From the cell containing the given text, extract its center point as [x, y] coordinate. 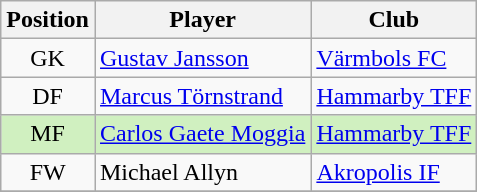
Värmbols FC [394, 58]
Position [48, 20]
GK [48, 58]
Akropolis IF [394, 172]
Gustav Jansson [202, 58]
Carlos Gaete Moggia [202, 134]
MF [48, 134]
FW [48, 172]
DF [48, 96]
Club [394, 20]
Marcus Törnstrand [202, 96]
Player [202, 20]
Michael Allyn [202, 172]
